Return the [X, Y] coordinate for the center point of the cell that contains the specified text.  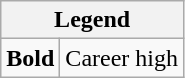
Legend [92, 20]
Career high [122, 58]
Bold [30, 58]
